For the text-containing cell, return its midpoint in [X, Y] coordinate format. 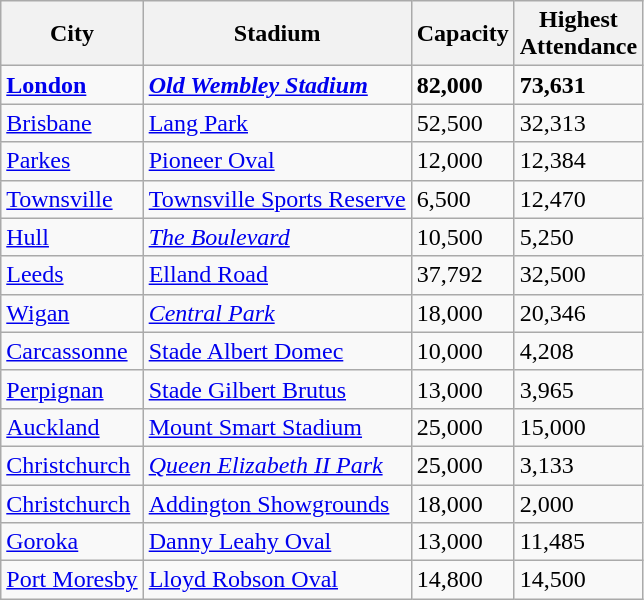
Auckland [72, 427]
14,500 [578, 580]
Stade Gilbert Brutus [277, 389]
52,500 [462, 123]
Elland Road [277, 275]
Carcassonne [72, 351]
14,800 [462, 580]
15,000 [578, 427]
Old Wembley Stadium [277, 85]
12,384 [578, 161]
3,133 [578, 465]
6,500 [462, 199]
32,500 [578, 275]
2,000 [578, 503]
Goroka [72, 542]
Parkes [72, 161]
The Boulevard [277, 237]
3,965 [578, 389]
Pioneer Oval [277, 161]
10,000 [462, 351]
Lang Park [277, 123]
Stadium [277, 34]
Capacity [462, 34]
82,000 [462, 85]
HighestAttendance [578, 34]
73,631 [578, 85]
12,470 [578, 199]
Brisbane [72, 123]
Leeds [72, 275]
Hull [72, 237]
37,792 [462, 275]
Central Park [277, 313]
20,346 [578, 313]
32,313 [578, 123]
Port Moresby [72, 580]
Townsville [72, 199]
Addington Showgrounds [277, 503]
Wigan [72, 313]
Mount Smart Stadium [277, 427]
4,208 [578, 351]
12,000 [462, 161]
Townsville Sports Reserve [277, 199]
City [72, 34]
10,500 [462, 237]
Danny Leahy Oval [277, 542]
5,250 [578, 237]
Queen Elizabeth II Park [277, 465]
Lloyd Robson Oval [277, 580]
London [72, 85]
11,485 [578, 542]
Stade Albert Domec [277, 351]
Perpignan [72, 389]
